Identify which cell holds the provided text, then report its (x, y) central coordinate. 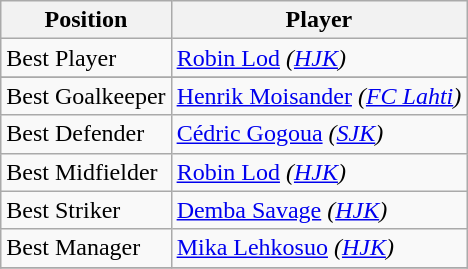
Best Manager (86, 248)
Mika Lehkosuo (HJK) (319, 248)
Best Player (86, 58)
Cédric Gogoua (SJK) (319, 134)
Demba Savage (HJK) (319, 210)
Position (86, 20)
Player (319, 20)
Best Goalkeeper (86, 96)
Best Midfielder (86, 172)
Best Striker (86, 210)
Best Defender (86, 134)
Henrik Moisander (FC Lahti) (319, 96)
